Capture the cell that displays the provided text and extract its (X, Y) central coordinate. 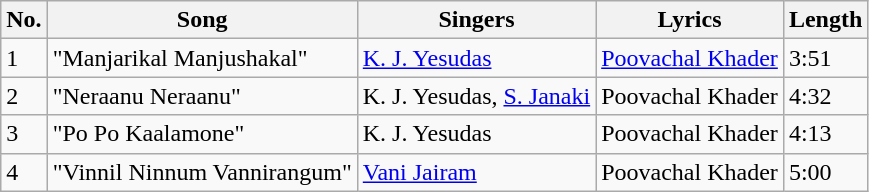
"Vinnil Ninnum Vannirangum" (202, 172)
"Neraanu Neraanu" (202, 96)
3:51 (825, 58)
1 (24, 58)
"Po Po Kaalamone" (202, 134)
"Manjarikal Manjushakal" (202, 58)
3 (24, 134)
Vani Jairam (476, 172)
4:13 (825, 134)
Song (202, 20)
K. J. Yesudas, S. Janaki (476, 96)
Singers (476, 20)
Length (825, 20)
2 (24, 96)
5:00 (825, 172)
Lyrics (690, 20)
4:32 (825, 96)
No. (24, 20)
4 (24, 172)
